Return the (X, Y) coordinate for the center point of the cell that contains the specified text.  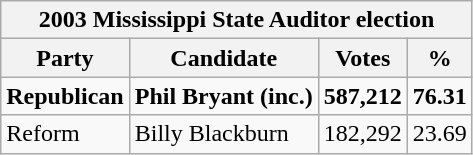
2003 Mississippi State Auditor election (237, 20)
Candidate (224, 58)
Votes (362, 58)
76.31 (440, 96)
% (440, 58)
Republican (65, 96)
Party (65, 58)
Reform (65, 134)
587,212 (362, 96)
23.69 (440, 134)
182,292 (362, 134)
Phil Bryant (inc.) (224, 96)
Billy Blackburn (224, 134)
